Return (x, y) of the center of cell containing provided text 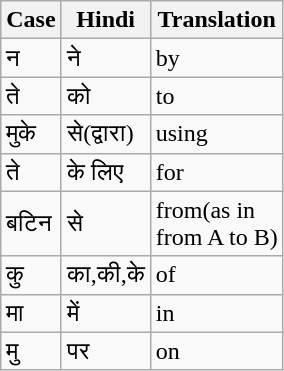
of (216, 275)
कु (31, 275)
में (106, 313)
using (216, 134)
by (216, 58)
Case (31, 20)
न (31, 58)
को (106, 96)
बटिन (31, 224)
पर (106, 351)
on (216, 351)
से(द्वारा) (106, 134)
से (106, 224)
के लिए (106, 172)
in (216, 313)
for (216, 172)
का,की,के (106, 275)
मुके (31, 134)
from(as infrom A to B) (216, 224)
Translation (216, 20)
मा (31, 313)
to (216, 96)
ने (106, 58)
Hindi (106, 20)
मु (31, 351)
